Scan for the cell matching the given text and deliver its (x, y) coordinate at center. 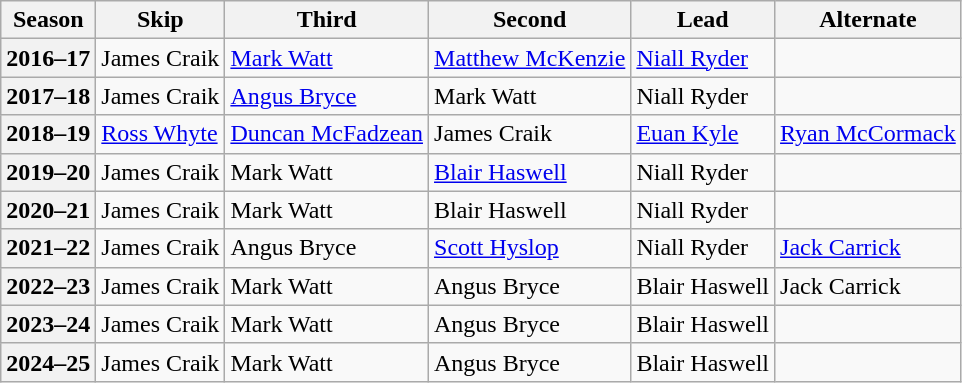
2019–20 (48, 172)
Season (48, 20)
2018–19 (48, 134)
Third (327, 20)
Scott Hyslop (530, 248)
2020–21 (48, 210)
Ryan McCormack (868, 134)
Duncan McFadzean (327, 134)
Matthew McKenzie (530, 58)
2016–17 (48, 58)
2021–22 (48, 248)
Alternate (868, 20)
Ross Whyte (160, 134)
2017–18 (48, 96)
Skip (160, 20)
2024–25 (48, 362)
2022–23 (48, 286)
Euan Kyle (703, 134)
Lead (703, 20)
Second (530, 20)
2023–24 (48, 324)
